Return the (x, y) coordinate for the center point of the cell that contains the specified text.  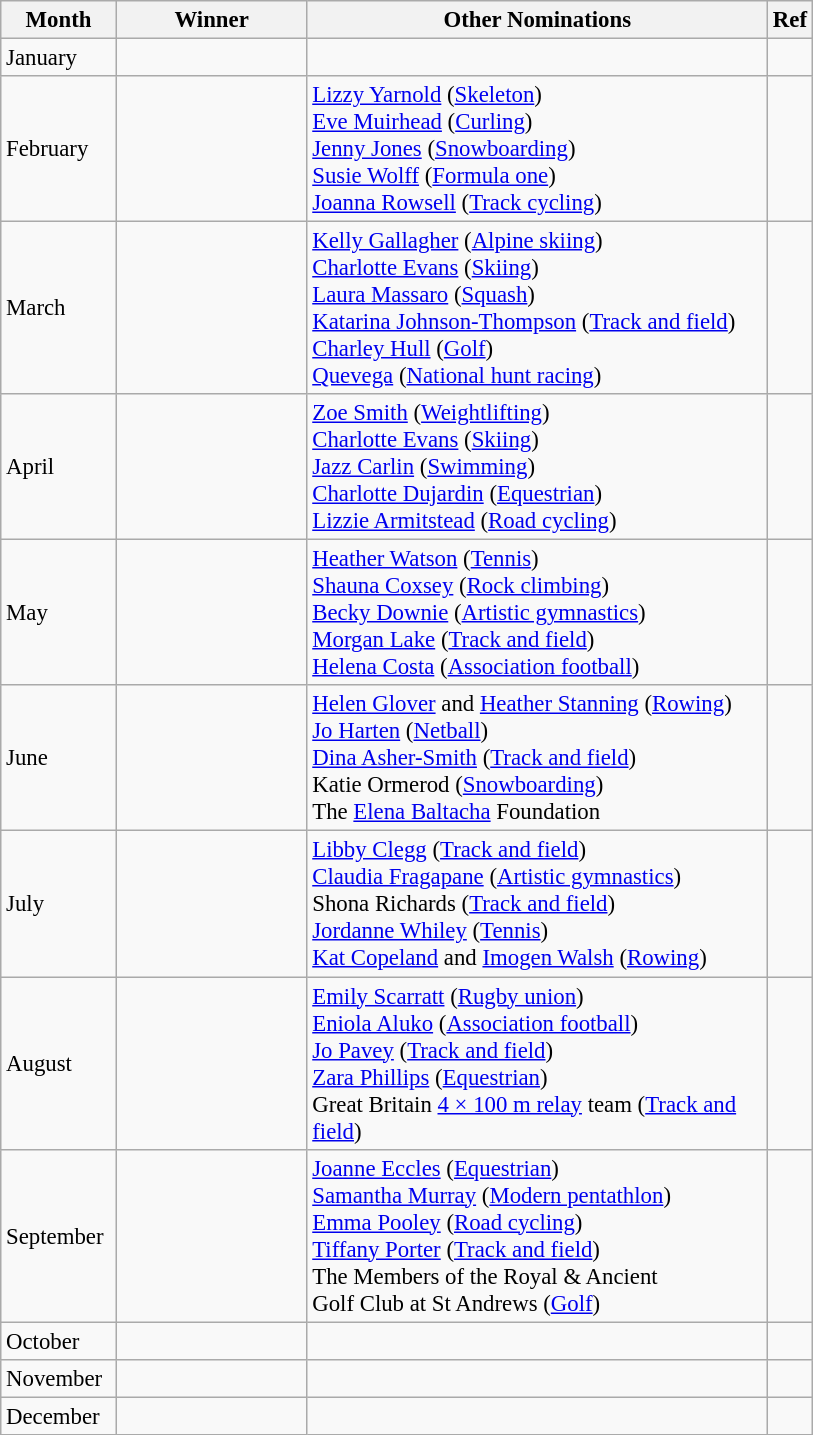
Zoe Smith (Weightlifting)Charlotte Evans (Skiing)Jazz Carlin (Swimming)Charlotte Dujardin (Equestrian)Lizzie Armitstead (Road cycling) (538, 467)
February (59, 149)
June (59, 759)
July (59, 904)
October (59, 1341)
Ref (790, 20)
April (59, 467)
December (59, 1416)
Other Nominations (538, 20)
May (59, 613)
November (59, 1378)
August (59, 1064)
January (59, 58)
Winner (212, 20)
Lizzy Yarnold (Skeleton)Eve Muirhead (Curling)Jenny Jones (Snowboarding)Susie Wolff (Formula one)Joanna Rowsell (Track cycling) (538, 149)
September (59, 1236)
Month (59, 20)
March (59, 308)
